Output the (x, y) coordinate of the center of the cell containing the given text.  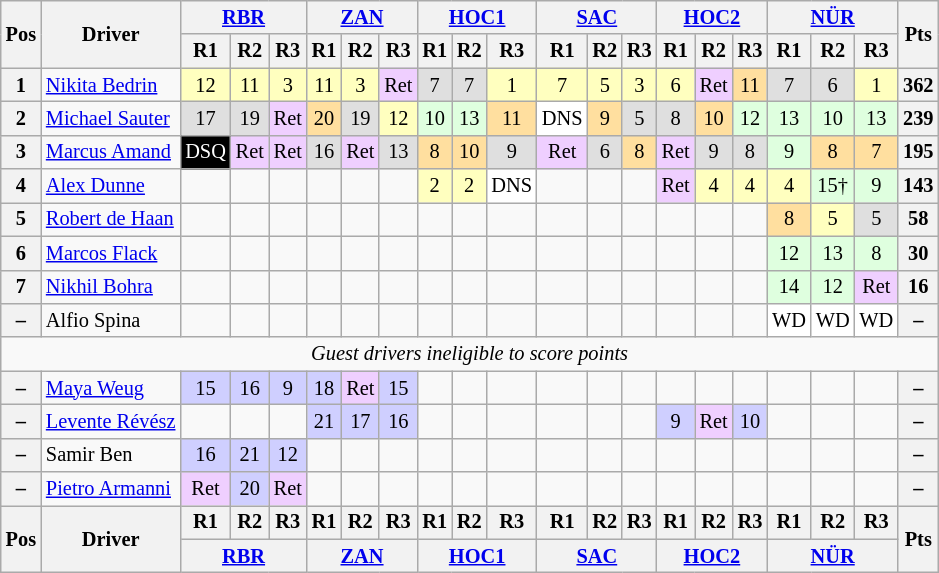
DSQ (205, 152)
143 (918, 186)
14 (789, 287)
Marcus Amand (110, 152)
Michael Sauter (110, 118)
Nikhil Bohra (110, 287)
Alex Dunne (110, 186)
Marcos Flack (110, 253)
15† (833, 186)
Robert de Haan (110, 219)
58 (918, 219)
Guest drivers ineligible to score points (470, 354)
30 (918, 253)
Samir Ben (110, 455)
18 (324, 388)
Levente Révész (110, 421)
Pietro Armanni (110, 489)
Maya Weug (110, 388)
Alfio Spina (110, 320)
195 (918, 152)
Nikita Bedrin (110, 85)
362 (918, 85)
239 (918, 118)
